Pinpoint the cell where the given text exists, returning its [X, Y] midpoint coordinate. 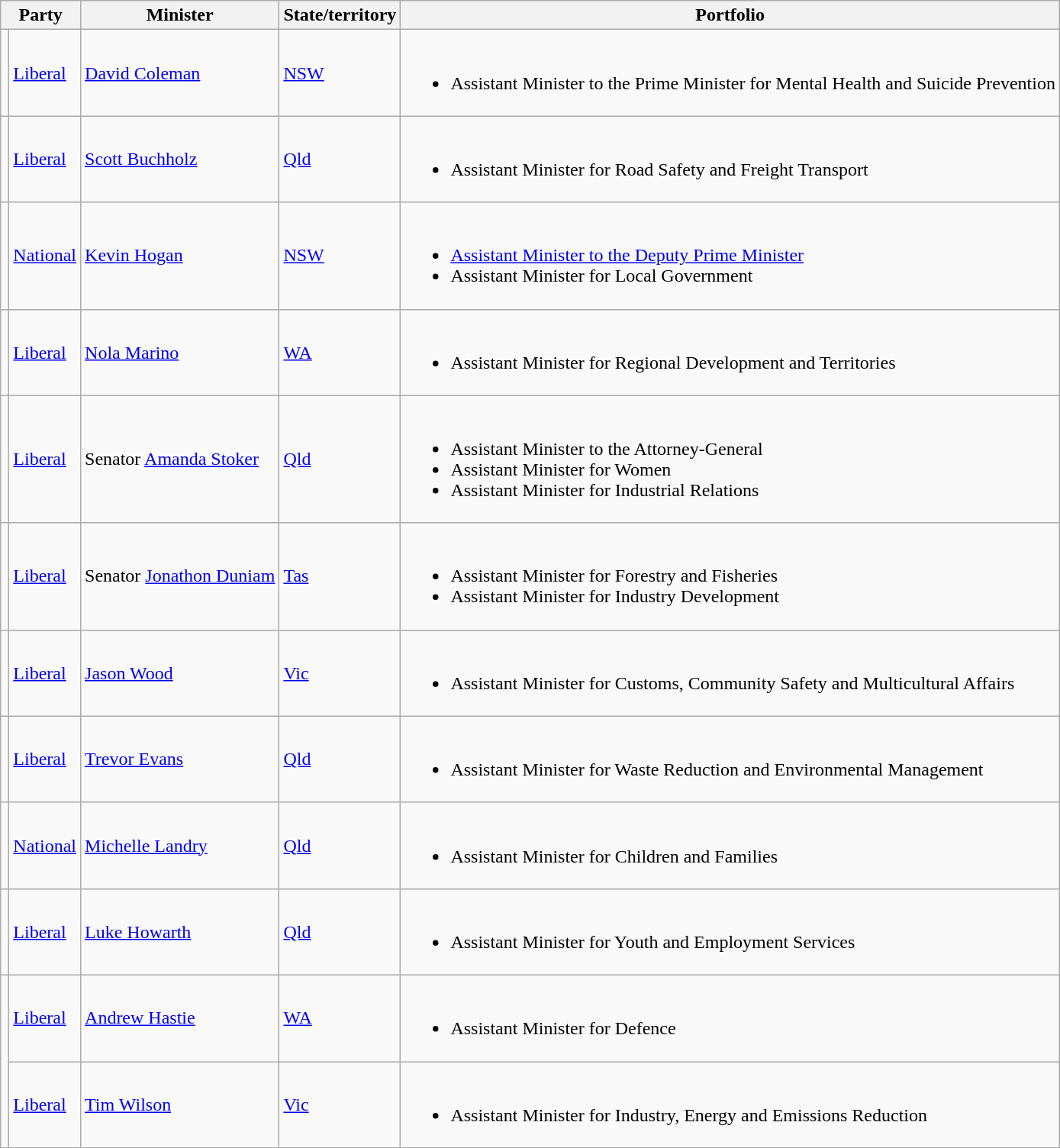
Assistant Minister for Defence [730, 1018]
Senator Amanda Stoker [180, 460]
Portfolio [730, 15]
Assistant Minister for Industry, Energy and Emissions Reduction [730, 1104]
Minister [180, 15]
Assistant Minister for Waste Reduction and Environmental Management [730, 759]
Assistant Minister for Customs, Community Safety and Multicultural Affairs [730, 673]
Michelle Landry [180, 846]
Party [41, 15]
Senator Jonathon Duniam [180, 576]
Tas [340, 576]
Assistant Minister for Children and Families [730, 846]
State/territory [340, 15]
Trevor Evans [180, 759]
Assistant Minister for Regional Development and Territories [730, 353]
Assistant Minister for Youth and Employment Services [730, 931]
Assistant Minister to the Deputy Prime MinisterAssistant Minister for Local Government [730, 256]
Scott Buchholz [180, 159]
Assistant Minister to the Prime Minister for Mental Health and Suicide Prevention [730, 73]
David Coleman [180, 73]
Nola Marino [180, 353]
Luke Howarth [180, 931]
Kevin Hogan [180, 256]
Assistant Minister to the Attorney-GeneralAssistant Minister for WomenAssistant Minister for Industrial Relations [730, 460]
Assistant Minister for Road Safety and Freight Transport [730, 159]
Assistant Minister for Forestry and FisheriesAssistant Minister for Industry Development [730, 576]
Andrew Hastie [180, 1018]
Jason Wood [180, 673]
Tim Wilson [180, 1104]
